Determine the [x, y] coordinate at the center of the cell enclosing the given text.  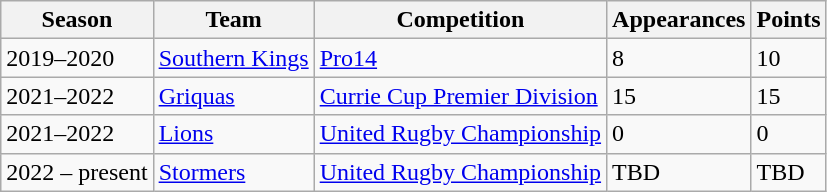
8 [679, 58]
2019–2020 [77, 58]
Pro14 [460, 58]
Points [788, 20]
Currie Cup Premier Division [460, 96]
Season [77, 20]
Southern Kings [234, 58]
10 [788, 58]
Team [234, 20]
Stormers [234, 172]
2022 – present [77, 172]
Lions [234, 134]
Griquas [234, 96]
Appearances [679, 20]
Competition [460, 20]
